Find where the given text appears and provide that cell's center as (X, Y) coordinate. 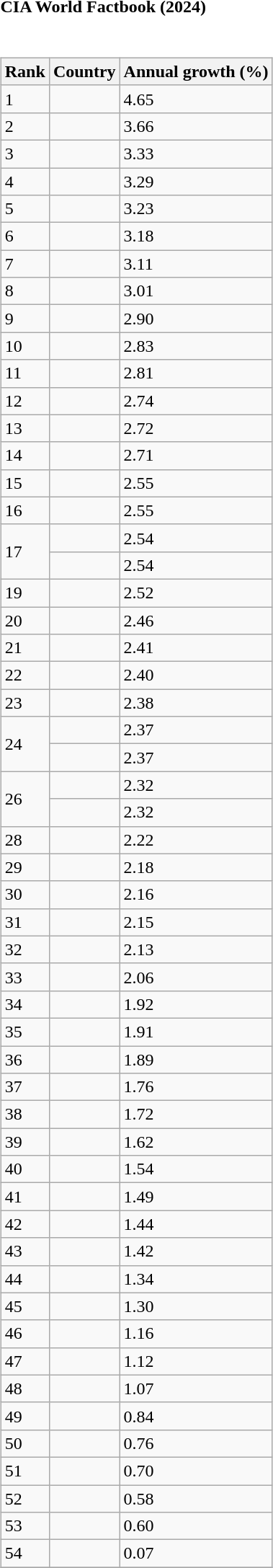
1.49 (196, 1197)
13 (24, 428)
6 (24, 236)
3.01 (196, 291)
34 (24, 1004)
0.70 (196, 1471)
45 (24, 1306)
1.44 (196, 1224)
21 (24, 648)
32 (24, 949)
49 (24, 1416)
1.07 (196, 1388)
2.13 (196, 949)
1.89 (196, 1059)
2.83 (196, 346)
1.76 (196, 1087)
2.74 (196, 401)
9 (24, 319)
2 (24, 126)
43 (24, 1252)
10 (24, 346)
12 (24, 401)
2.71 (196, 456)
2.15 (196, 922)
2.38 (196, 703)
3.66 (196, 126)
52 (24, 1499)
1.16 (196, 1334)
22 (24, 676)
2.52 (196, 593)
8 (24, 291)
1.30 (196, 1306)
38 (24, 1115)
16 (24, 510)
54 (24, 1554)
37 (24, 1087)
28 (24, 840)
15 (24, 483)
2.18 (196, 867)
1.92 (196, 1004)
20 (24, 621)
3.23 (196, 209)
50 (24, 1443)
Rank (24, 71)
4 (24, 181)
26 (24, 799)
47 (24, 1361)
2.40 (196, 676)
33 (24, 977)
3 (24, 154)
3.11 (196, 264)
5 (24, 209)
44 (24, 1279)
1.42 (196, 1252)
46 (24, 1334)
41 (24, 1197)
2.16 (196, 895)
11 (24, 373)
42 (24, 1224)
51 (24, 1471)
19 (24, 593)
2.81 (196, 373)
1 (24, 99)
Country (84, 71)
17 (24, 552)
1.12 (196, 1361)
36 (24, 1059)
0.84 (196, 1416)
Annual growth (%) (196, 71)
3.33 (196, 154)
2.90 (196, 319)
4.65 (196, 99)
1.54 (196, 1169)
2.22 (196, 840)
0.76 (196, 1443)
29 (24, 867)
2.72 (196, 428)
0.58 (196, 1499)
35 (24, 1032)
0.07 (196, 1554)
1.72 (196, 1115)
23 (24, 703)
24 (24, 744)
53 (24, 1526)
2.46 (196, 621)
39 (24, 1142)
0.60 (196, 1526)
3.29 (196, 181)
48 (24, 1388)
1.34 (196, 1279)
7 (24, 264)
30 (24, 895)
31 (24, 922)
2.06 (196, 977)
3.18 (196, 236)
14 (24, 456)
40 (24, 1169)
1.62 (196, 1142)
1.91 (196, 1032)
2.41 (196, 648)
